Provide the [X, Y] coordinate of the cell's center where the given text is located.  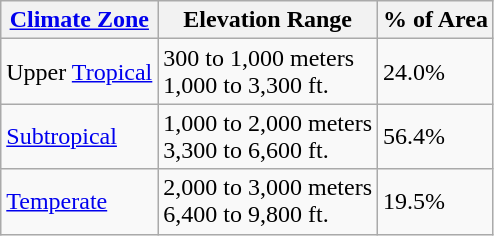
Elevation Range [268, 20]
24.0% [436, 72]
2,000 to 3,000 meters6,400 to 9,800 ft. [268, 202]
Subtropical [80, 136]
% of Area [436, 20]
19.5% [436, 202]
Upper Tropical [80, 72]
Climate Zone [80, 20]
1,000 to 2,000 meters3,300 to 6,600 ft. [268, 136]
56.4% [436, 136]
Temperate [80, 202]
300 to 1,000 meters1,000 to 3,300 ft. [268, 72]
